Extract the (X, Y) coordinate from the center of the cell holding the provided text.  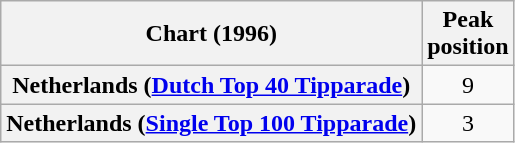
Netherlands (Single Top 100 Tipparade) (212, 123)
Chart (1996) (212, 34)
Netherlands (Dutch Top 40 Tipparade) (212, 85)
9 (468, 85)
3 (468, 123)
Peakposition (468, 34)
